Search for the cell housing the specified text and yield its [x, y] center coordinate. 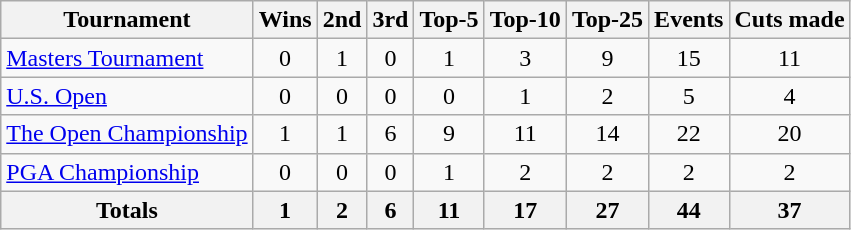
PGA Championship [127, 172]
Wins [285, 20]
3rd [390, 20]
20 [790, 134]
5 [689, 96]
14 [607, 134]
4 [790, 96]
37 [790, 210]
2nd [342, 20]
The Open Championship [127, 134]
44 [689, 210]
Top-5 [449, 20]
15 [689, 58]
3 [525, 58]
Tournament [127, 20]
27 [607, 210]
Events [689, 20]
Top-25 [607, 20]
Top-10 [525, 20]
17 [525, 210]
U.S. Open [127, 96]
Totals [127, 210]
Cuts made [790, 20]
22 [689, 134]
Masters Tournament [127, 58]
